Extract the [X, Y] coordinate from the center of the cell holding the provided text.  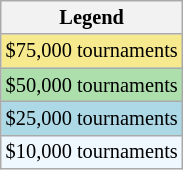
$50,000 tournaments [92, 85]
Legend [92, 17]
$75,000 tournaments [92, 51]
$10,000 tournaments [92, 152]
$25,000 tournaments [92, 118]
